Return the [X, Y] coordinate for the center point of the cell that contains the specified text.  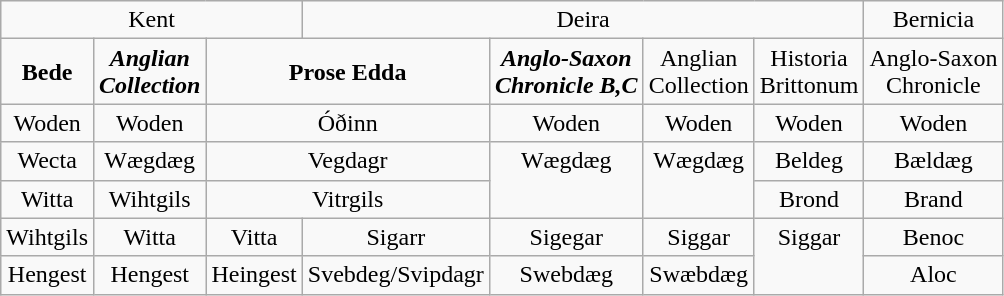
Sigegar [566, 237]
Anglo-SaxonChronicle B,C [566, 72]
Anglo-SaxonChronicle [934, 72]
Swæbdæg [698, 275]
Heingest [254, 275]
Beldeg [809, 161]
Vitrgils [348, 199]
Bede [48, 72]
Kent [152, 20]
Bernicia [934, 20]
Vegdagr [348, 161]
Swebdæg [566, 275]
Benoc [934, 237]
HistoriaBrittonum [809, 72]
Deira [583, 20]
Sigarr [396, 237]
Óðinn [348, 123]
Aloc [934, 275]
Brand [934, 199]
Prose Edda [348, 72]
Brond [809, 199]
Bældæg [934, 161]
Vitta [254, 237]
Svebdeg/Svipdagr [396, 275]
Wecta [48, 161]
